Return (x, y) of the center of cell containing provided text 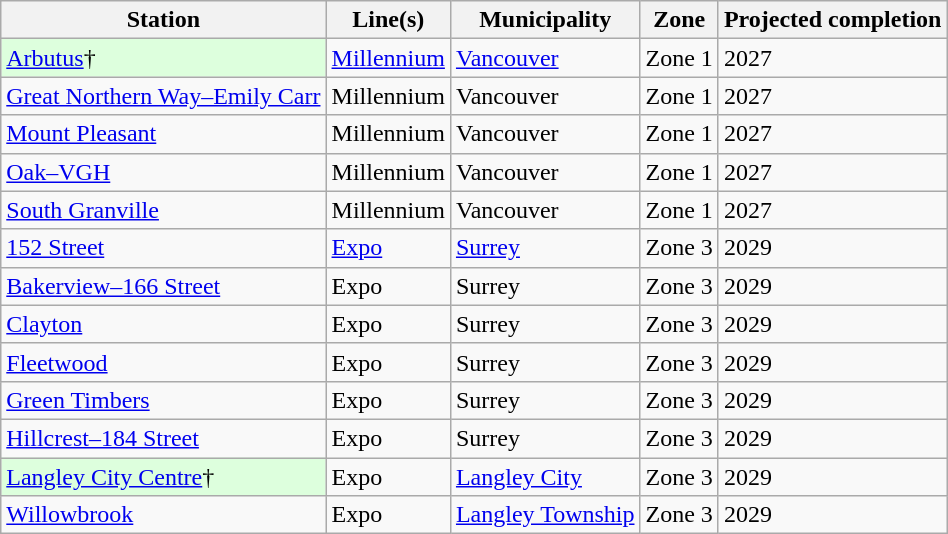
Langley City Centre† (164, 477)
South Granville (164, 210)
Green Timbers (164, 400)
Municipality (545, 20)
Mount Pleasant (164, 134)
Langley City (545, 477)
Hillcrest–184 Street (164, 438)
Projected completion (832, 20)
Bakerview–166 Street (164, 286)
Line(s) (388, 20)
Fleetwood (164, 362)
Arbutus† (164, 58)
Willowbrook (164, 515)
Langley Township (545, 515)
Zone (679, 20)
Station (164, 20)
Oak–VGH (164, 172)
152 Street (164, 248)
Clayton (164, 324)
Great Northern Way–Emily Carr (164, 96)
